Provide the (x, y) coordinate of the cell's center where the given text is located.  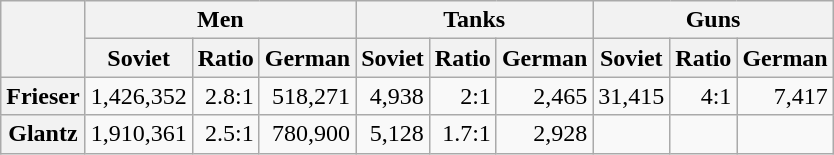
Frieser (43, 96)
2:1 (462, 96)
780,900 (307, 134)
4:1 (704, 96)
Tanks (474, 20)
5,128 (393, 134)
1,426,352 (138, 96)
1,910,361 (138, 134)
7,417 (785, 96)
2,465 (544, 96)
1.7:1 (462, 134)
518,271 (307, 96)
2,928 (544, 134)
Guns (713, 20)
2.5:1 (226, 134)
31,415 (632, 96)
Glantz (43, 134)
4,938 (393, 96)
Men (220, 20)
2.8:1 (226, 96)
